Search for the cell housing the specified text and yield its (x, y) center coordinate. 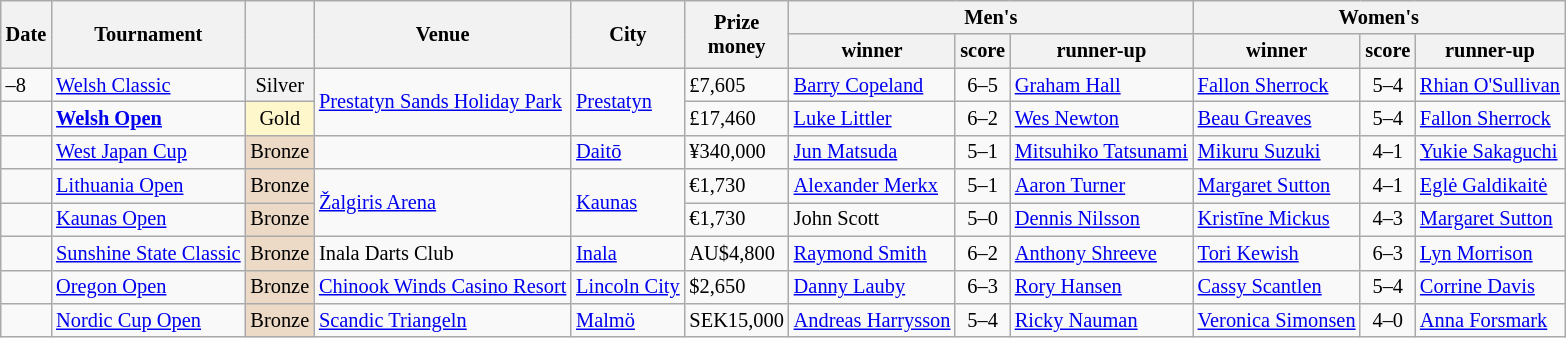
Tori Kewish (1277, 253)
Oregon Open (148, 287)
Kaunas Open (148, 219)
Inala (628, 253)
Dennis Nilsson (1102, 219)
Ricky Nauman (1102, 320)
Alexander Merkx (872, 186)
Anthony Shreeve (1102, 253)
Sunshine State Classic (148, 253)
Tournament (148, 34)
–8 (26, 85)
Lyn Morrison (1490, 253)
Veronica Simonsen (1277, 320)
Rory Hansen (1102, 287)
Prestatyn Sands Holiday Park (442, 102)
Mikuru Suzuki (1277, 152)
Yukie Sakaguchi (1490, 152)
Welsh Classic (148, 85)
Cassy Scantlen (1277, 287)
Welsh Open (148, 118)
Anna Forsmark (1490, 320)
SEK15,000 (737, 320)
Corrine Davis (1490, 287)
4–0 (1388, 320)
¥340,000 (737, 152)
Kristīne Mickus (1277, 219)
4–3 (1388, 219)
Žalgiris Arena (442, 202)
Silver (280, 85)
Rhian O'Sullivan (1490, 85)
Scandic Triangeln (442, 320)
Inala Darts Club (442, 253)
Eglė Galdikaitė (1490, 186)
Lithuania Open (148, 186)
West Japan Cup (148, 152)
6–5 (982, 85)
Raymond Smith (872, 253)
Graham Hall (1102, 85)
Aaron Turner (1102, 186)
City (628, 34)
5–0 (982, 219)
Barry Copeland (872, 85)
Date (26, 34)
John Scott (872, 219)
$2,650 (737, 287)
Women's (1379, 17)
£17,460 (737, 118)
Prizemoney (737, 34)
Prestatyn (628, 102)
Beau Greaves (1277, 118)
Luke Littler (872, 118)
Nordic Cup Open (148, 320)
Danny Lauby (872, 287)
Gold (280, 118)
Daitō (628, 152)
Kaunas (628, 202)
Men's (991, 17)
£7,605 (737, 85)
Jun Matsuda (872, 152)
Lincoln City (628, 287)
Malmö (628, 320)
Andreas Harrysson (872, 320)
Mitsuhiko Tatsunami (1102, 152)
Chinook Winds Casino Resort (442, 287)
AU$4,800 (737, 253)
Wes Newton (1102, 118)
Venue (442, 34)
